For the text-containing cell, return its midpoint in (X, Y) coordinate format. 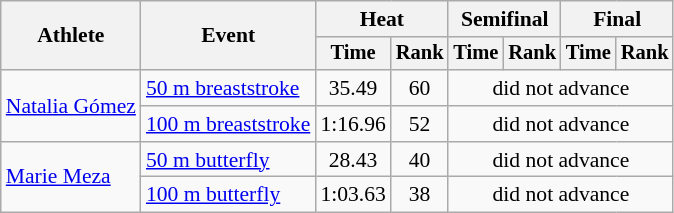
35.49 (352, 88)
Semifinal (504, 19)
1:03.63 (352, 195)
38 (420, 195)
60 (420, 88)
52 (420, 124)
40 (420, 160)
Final (617, 19)
Marie Meza (71, 178)
Heat (382, 19)
Athlete (71, 36)
100 m breaststroke (228, 124)
100 m butterfly (228, 195)
Natalia Gómez (71, 106)
28.43 (352, 160)
50 m butterfly (228, 160)
Event (228, 36)
1:16.96 (352, 124)
50 m breaststroke (228, 88)
